Search for the cell housing the specified text and yield its (X, Y) center coordinate. 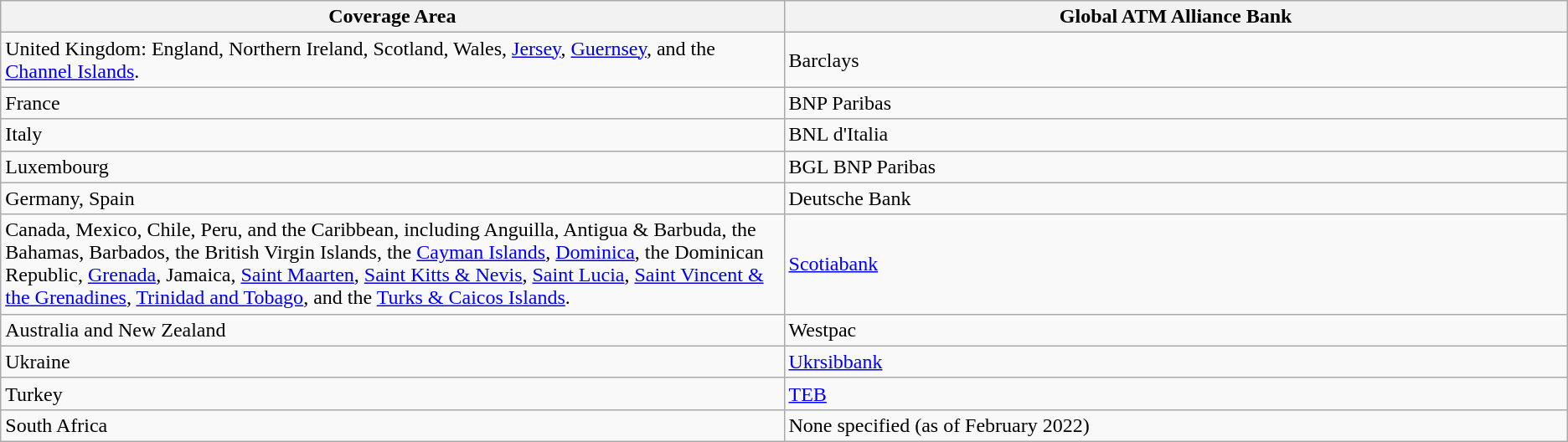
Coverage Area (392, 17)
France (392, 103)
BGL BNP Paribas (1176, 167)
None specified (as of February 2022) (1176, 425)
BNP Paribas (1176, 103)
Ukrsibbank (1176, 362)
Scotiabank (1176, 265)
South Africa (392, 425)
Westpac (1176, 330)
Australia and New Zealand (392, 330)
Italy (392, 135)
Luxembourg (392, 167)
TEB (1176, 393)
BNL d'Italia (1176, 135)
United Kingdom: England, Northern Ireland, Scotland, Wales, Jersey, Guernsey, and the Channel Islands. (392, 60)
Ukraine (392, 362)
Deutsche Bank (1176, 198)
Turkey (392, 393)
Barclays (1176, 60)
Germany, Spain (392, 198)
Global ATM Alliance Bank (1176, 17)
